Detect which cell encompasses the target text, then output its (X, Y) center coordinate. 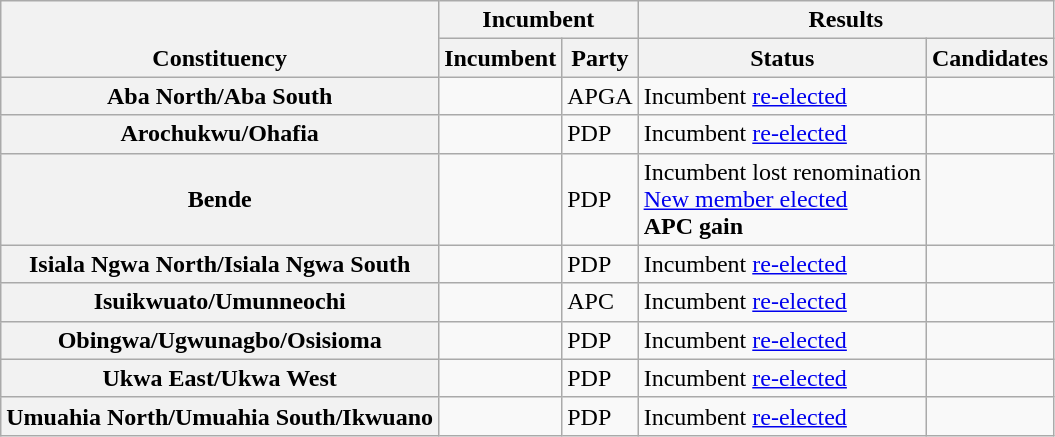
Obingwa/Ugwunagbo/Osisioma (220, 340)
APC (600, 302)
Results (846, 20)
Isuikwuato/Umunneochi (220, 302)
Umuahia North/Umuahia South/Ikwuano (220, 416)
Status (782, 58)
Party (600, 58)
Incumbent lost renominationNew member electedAPC gain (782, 199)
Aba North/Aba South (220, 96)
Ukwa East/Ukwa West (220, 378)
Isiala Ngwa North/Isiala Ngwa South (220, 264)
APGA (600, 96)
Constituency (220, 39)
Candidates (990, 58)
Bende (220, 199)
Arochukwu/Ohafia (220, 134)
